Output the [x, y] coordinate of the center of the cell containing the given text.  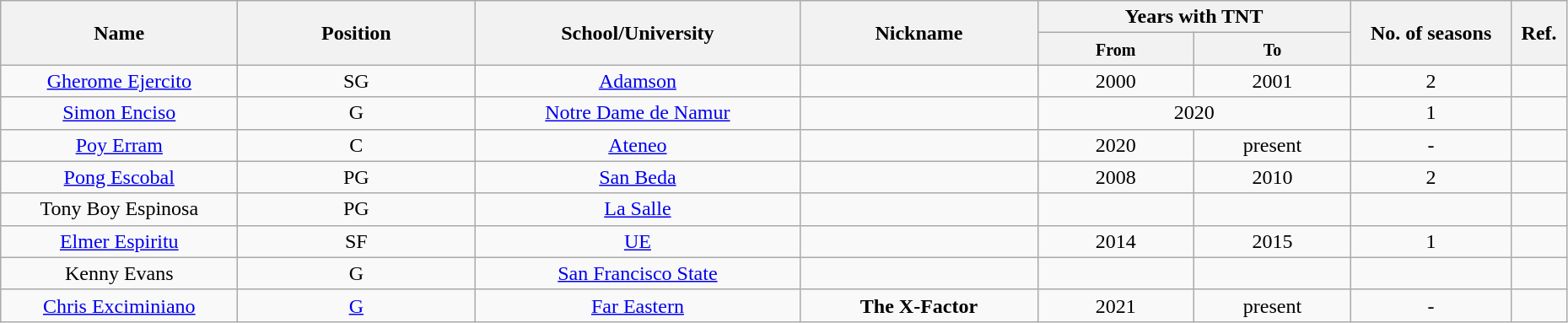
San Beda [638, 177]
Far Eastern [638, 305]
The X-Factor [919, 305]
Notre Dame de Namur [638, 113]
2015 [1273, 241]
Elmer Espiritu [120, 241]
To [1273, 49]
From [1116, 49]
Tony Boy Espinosa [120, 209]
Kenny Evans [120, 273]
SF [356, 241]
2010 [1273, 177]
2000 [1116, 81]
Simon Enciso [120, 113]
No. of seasons [1431, 33]
2014 [1116, 241]
Poy Erram [120, 145]
2008 [1116, 177]
Adamson [638, 81]
La Salle [638, 209]
2001 [1273, 81]
SG [356, 81]
San Francisco State [638, 273]
Ref. [1538, 33]
Years with TNT [1194, 17]
Pong Escobal [120, 177]
Name [120, 33]
Gherome Ejercito [120, 81]
Ateneo [638, 145]
C [356, 145]
Chris Exciminiano [120, 305]
Position [356, 33]
2021 [1116, 305]
Nickname [919, 33]
UE [638, 241]
School/University [638, 33]
